Extract the [X, Y] coordinate from the center of the cell holding the provided text.  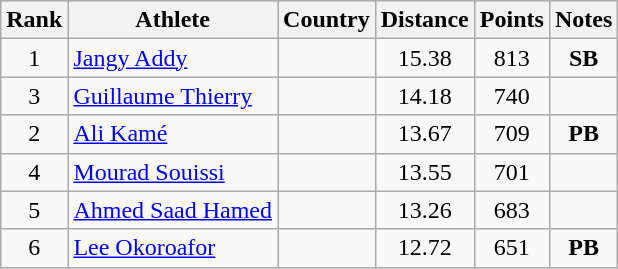
683 [512, 210]
12.72 [424, 248]
1 [34, 58]
4 [34, 172]
SB [583, 58]
813 [512, 58]
Jangy Addy [173, 58]
Mourad Souissi [173, 172]
6 [34, 248]
2 [34, 134]
15.38 [424, 58]
Points [512, 20]
Ali Kamé [173, 134]
701 [512, 172]
740 [512, 96]
Athlete [173, 20]
Ahmed Saad Hamed [173, 210]
5 [34, 210]
Rank [34, 20]
13.55 [424, 172]
Distance [424, 20]
Notes [583, 20]
Guillaume Thierry [173, 96]
651 [512, 248]
Lee Okoroafor [173, 248]
13.67 [424, 134]
Country [327, 20]
709 [512, 134]
14.18 [424, 96]
3 [34, 96]
13.26 [424, 210]
